Capture the cell that displays the provided text and extract its (X, Y) central coordinate. 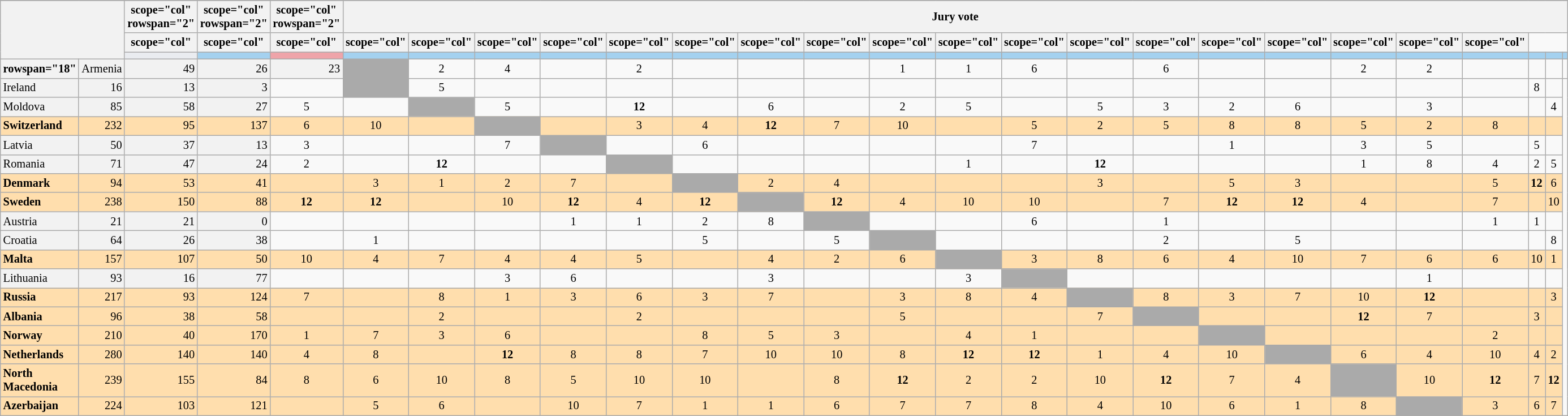
40 (161, 336)
41 (234, 183)
71 (102, 164)
238 (102, 202)
137 (234, 126)
95 (161, 126)
Russia (40, 297)
Malta (40, 259)
Croatia (40, 240)
107 (161, 259)
Sweden (40, 202)
Moldova (40, 107)
53 (161, 183)
47 (161, 164)
239 (102, 380)
23 (307, 68)
155 (161, 380)
37 (161, 145)
rowspan="18" (40, 68)
170 (234, 336)
210 (102, 336)
96 (102, 316)
88 (234, 202)
Romania (40, 164)
24 (234, 164)
64 (102, 240)
Denmark (40, 183)
85 (102, 107)
Switzerland (40, 126)
Azerbaijan (40, 406)
103 (161, 406)
Ireland (40, 88)
94 (102, 183)
49 (161, 68)
Netherlands (40, 354)
224 (102, 406)
157 (102, 259)
280 (102, 354)
77 (234, 278)
Lithuania (40, 278)
121 (234, 406)
Armenia (102, 68)
84 (234, 380)
232 (102, 126)
Albania (40, 316)
Norway (40, 336)
Jury vote (955, 16)
150 (161, 202)
Latvia (40, 145)
27 (234, 107)
217 (102, 297)
0 (234, 221)
Austria (40, 221)
North Macedonia (40, 380)
124 (234, 297)
